Capture the cell that displays the provided text and extract its [X, Y] central coordinate. 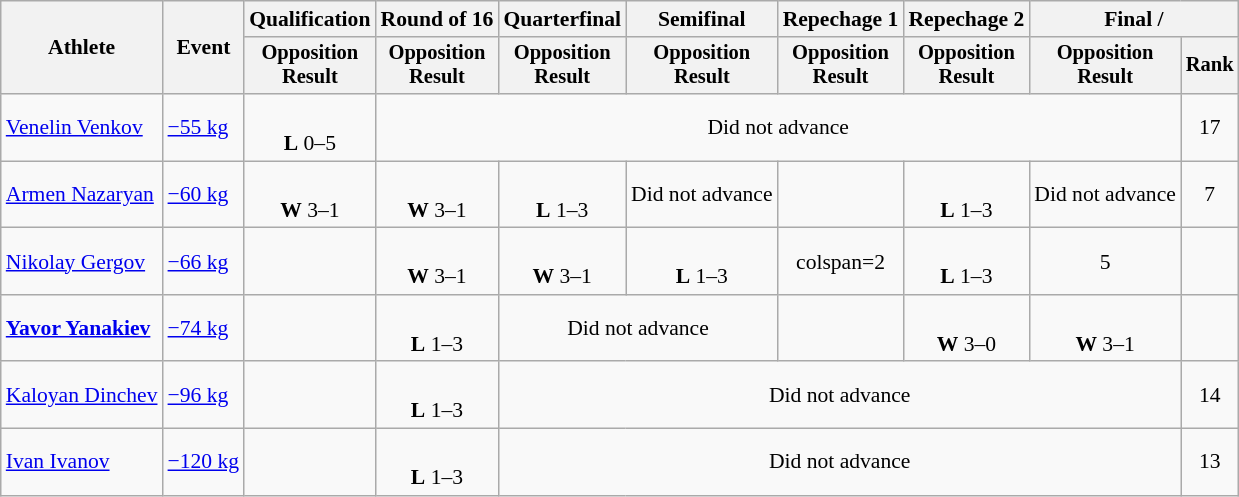
Yavor Yanakiev [82, 328]
Repechage 2 [966, 19]
7 [1210, 194]
−60 kg [204, 194]
14 [1210, 396]
−66 kg [204, 262]
Kaloyan Dinchev [82, 396]
Rank [1210, 66]
Ivan Ivanov [82, 462]
Semifinal [702, 19]
−96 kg [204, 396]
Athlete [82, 48]
17 [1210, 128]
−55 kg [204, 128]
Venelin Venkov [82, 128]
Round of 16 [436, 19]
Event [204, 48]
Quarterfinal [562, 19]
Final / [1134, 19]
Qualification [310, 19]
W 3–0 [966, 328]
5 [1105, 262]
13 [1210, 462]
colspan=2 [841, 262]
L 0–5 [310, 128]
−120 kg [204, 462]
Repechage 1 [841, 19]
−74 kg [204, 328]
Armen Nazaryan [82, 194]
Nikolay Gergov [82, 262]
